Locate the cell with the specified text and output its (X, Y) center coordinate. 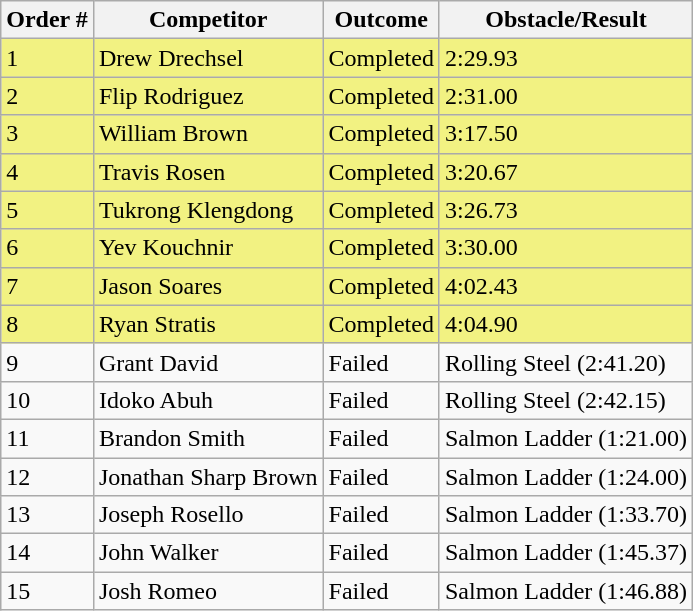
John Walker (208, 553)
3:20.67 (566, 172)
Outcome (381, 20)
2:29.93 (566, 58)
Jonathan Sharp Brown (208, 477)
Rolling Steel (2:41.20) (566, 362)
William Brown (208, 134)
3:30.00 (566, 248)
14 (48, 553)
6 (48, 248)
Brandon Smith (208, 438)
3:17.50 (566, 134)
Ryan Stratis (208, 324)
8 (48, 324)
Grant David (208, 362)
Salmon Ladder (1:24.00) (566, 477)
Salmon Ladder (1:33.70) (566, 515)
Joseph Rosello (208, 515)
12 (48, 477)
Rolling Steel (2:42.15) (566, 400)
Idoko Abuh (208, 400)
Salmon Ladder (1:45.37) (566, 553)
5 (48, 210)
10 (48, 400)
1 (48, 58)
13 (48, 515)
4 (48, 172)
Jason Soares (208, 286)
Yev Kouchnir (208, 248)
9 (48, 362)
Drew Drechsel (208, 58)
15 (48, 591)
Order # (48, 20)
4:02.43 (566, 286)
3 (48, 134)
4:04.90 (566, 324)
Salmon Ladder (1:21.00) (566, 438)
Travis Rosen (208, 172)
Josh Romeo (208, 591)
2 (48, 96)
Obstacle/Result (566, 20)
Flip Rodriguez (208, 96)
Salmon Ladder (1:46.88) (566, 591)
Competitor (208, 20)
7 (48, 286)
11 (48, 438)
2:31.00 (566, 96)
3:26.73 (566, 210)
Tukrong Klengdong (208, 210)
